Detect which cell encompasses the target text, then output its (x, y) center coordinate. 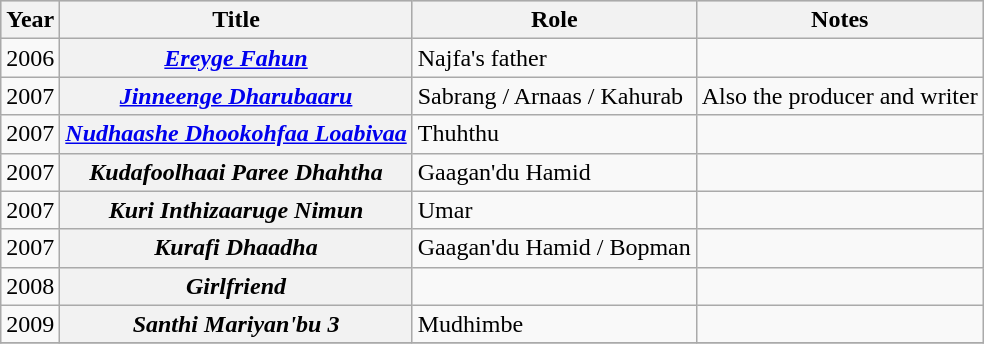
Kudafoolhaai Paree Dhahtha (236, 172)
Title (236, 20)
2008 (30, 286)
Gaagan'du Hamid (554, 172)
Role (554, 20)
Santhi Mariyan'bu 3 (236, 324)
Ereyge Fahun (236, 58)
Sabrang / Arnaas / Kahurab (554, 96)
2006 (30, 58)
Kuri Inthizaaruge Nimun (236, 210)
Also the producer and writer (840, 96)
Year (30, 20)
Thuhthu (554, 134)
Jinneenge Dharubaaru (236, 96)
Mudhimbe (554, 324)
Nudhaashe Dhookohfaa Loabivaa (236, 134)
Girlfriend (236, 286)
Gaagan'du Hamid / Bopman (554, 248)
2009 (30, 324)
Umar (554, 210)
Kurafi Dhaadha (236, 248)
Notes (840, 20)
Najfa's father (554, 58)
